Capture the cell that displays the provided text and extract its (X, Y) central coordinate. 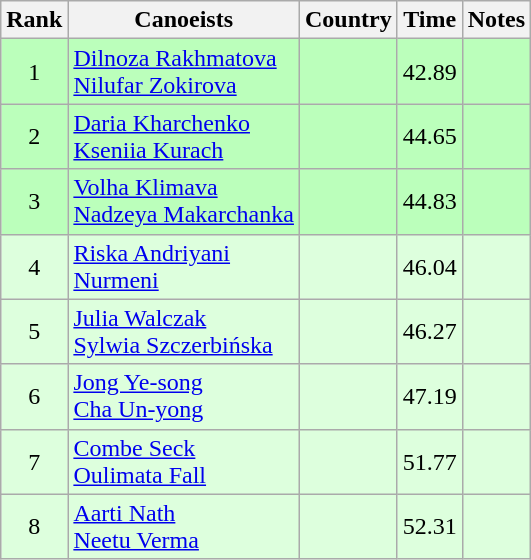
Aarti NathNeetu Verma (184, 526)
8 (34, 526)
3 (34, 202)
Volha KlimavaNadzeya Makarchanka (184, 202)
6 (34, 396)
Canoeists (184, 20)
4 (34, 266)
Riska AndriyaniNurmeni (184, 266)
2 (34, 136)
Notes (496, 20)
44.83 (430, 202)
46.27 (430, 332)
5 (34, 332)
Rank (34, 20)
Jong Ye-songCha Un-yong (184, 396)
Daria KharchenkoKseniia Kurach (184, 136)
47.19 (430, 396)
Combe SeckOulimata Fall (184, 462)
44.65 (430, 136)
Julia WalczakSylwia Szczerbińska (184, 332)
Dilnoza RakhmatovaNilufar Zokirova (184, 72)
52.31 (430, 526)
46.04 (430, 266)
7 (34, 462)
Time (430, 20)
42.89 (430, 72)
1 (34, 72)
51.77 (430, 462)
Country (348, 20)
